Locate the cell with the specified text and output its (x, y) center coordinate. 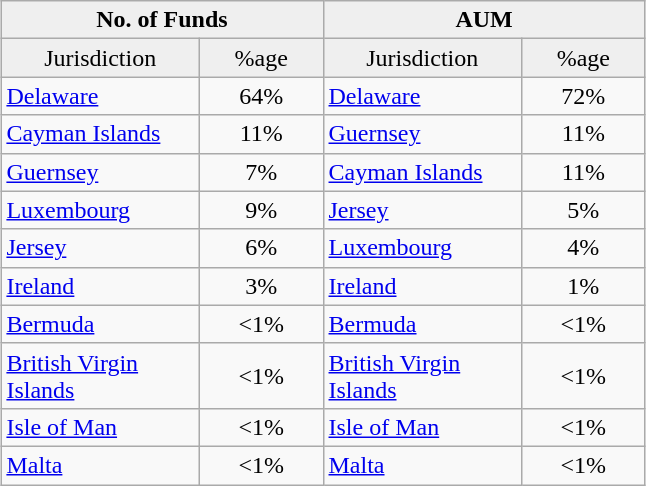
4% (584, 248)
No. of Funds (162, 20)
6% (261, 248)
3% (261, 286)
72% (584, 96)
64% (261, 96)
AUM (484, 20)
1% (584, 286)
9% (261, 210)
7% (261, 172)
5% (584, 210)
